Locate the cell with the specified text and output its [X, Y] center coordinate. 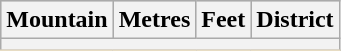
District [295, 20]
Metres [154, 20]
Feet [224, 20]
Mountain [57, 20]
